Locate the cell with the specified text and output its (X, Y) center coordinate. 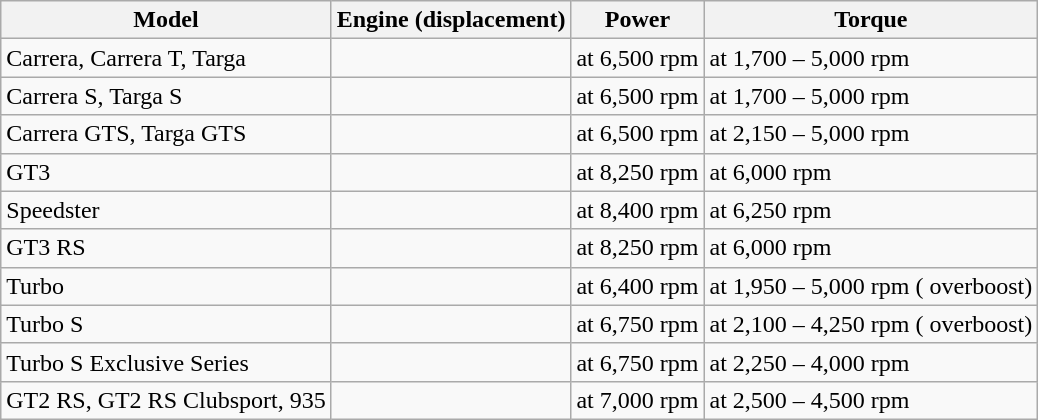
Turbo S (166, 324)
Model (166, 20)
GT3 RS (166, 248)
at 1,950 – 5,000 rpm ( overboost) (871, 286)
at 6,250 rpm (871, 210)
at 8,400 rpm (638, 210)
Carrera S, Targa S (166, 96)
Carrera GTS, Targa GTS (166, 134)
Torque (871, 20)
Power (638, 20)
Engine (displacement) (451, 20)
at 6,400 rpm (638, 286)
at 2,100 – 4,250 rpm ( overboost) (871, 324)
at 2,150 – 5,000 rpm (871, 134)
Turbo (166, 286)
Carrera, Carrera T, Targa (166, 58)
at 2,500 – 4,500 rpm (871, 400)
Speedster (166, 210)
at 2,250 – 4,000 rpm (871, 362)
at 7,000 rpm (638, 400)
GT2 RS, GT2 RS Clubsport, 935 (166, 400)
Turbo S Exclusive Series (166, 362)
GT3 (166, 172)
